From the cell containing the given text, extract its center point as (x, y) coordinate. 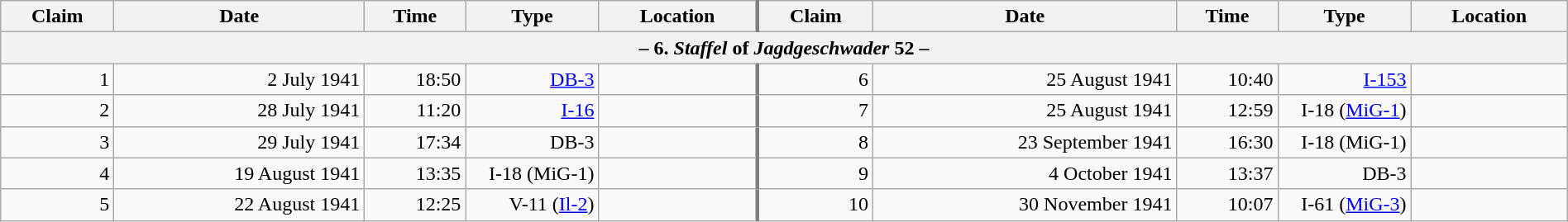
13:37 (1227, 173)
4 (58, 173)
11:20 (415, 111)
I-153 (1345, 79)
29 July 1941 (240, 142)
– 6. Staffel of Jagdgeschwader 52 – (784, 48)
10:07 (1227, 205)
16:30 (1227, 142)
23 September 1941 (1025, 142)
I-61 (MiG-3) (1345, 205)
30 November 1941 (1025, 205)
8 (815, 142)
18:50 (415, 79)
3 (58, 142)
1 (58, 79)
12:59 (1227, 111)
12:25 (415, 205)
22 August 1941 (240, 205)
2 July 1941 (240, 79)
6 (815, 79)
V-11 (Il-2) (533, 205)
10:40 (1227, 79)
9 (815, 173)
4 October 1941 (1025, 173)
I-16 (533, 111)
19 August 1941 (240, 173)
7 (815, 111)
17:34 (415, 142)
13:35 (415, 173)
10 (815, 205)
2 (58, 111)
28 July 1941 (240, 111)
5 (58, 205)
